Extract the (x, y) coordinate from the center of the cell holding the provided text.  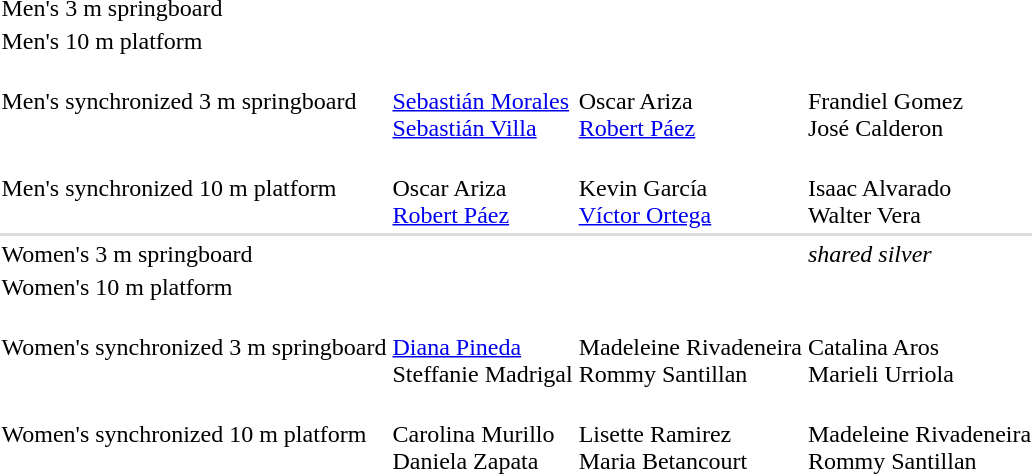
Men's synchronized 10 m platform (194, 188)
shared silver (919, 254)
Women's 3 m springboard (194, 254)
Isaac AlvaradoWalter Vera (919, 188)
Men's 10 m platform (194, 41)
Kevin GarcíaVíctor Ortega (690, 188)
Men's synchronized 3 m springboard (194, 101)
Catalina ArosMarieli Urriola (919, 347)
Madeleine RivadeneiraRommy Santillan (690, 347)
Diana PinedaSteffanie Madrigal (482, 347)
Frandiel GomezJosé Calderon (919, 101)
Women's 10 m platform (194, 287)
Sebastián MoralesSebastián Villa (482, 101)
Women's synchronized 3 m springboard (194, 347)
